Pinpoint the cell where the given text exists, returning its (X, Y) midpoint coordinate. 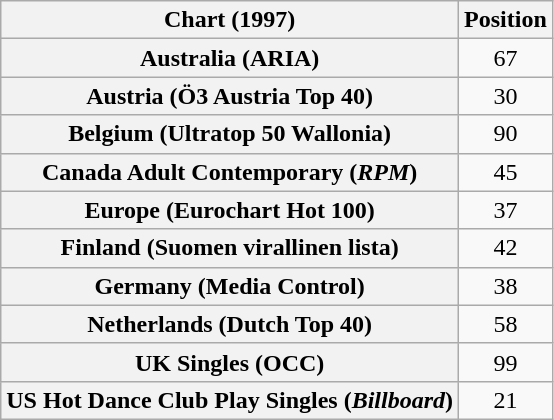
Belgium (Ultratop 50 Wallonia) (230, 134)
Germany (Media Control) (230, 286)
67 (506, 58)
30 (506, 96)
90 (506, 134)
42 (506, 248)
Australia (ARIA) (230, 58)
Position (506, 20)
99 (506, 362)
US Hot Dance Club Play Singles (Billboard) (230, 400)
Austria (Ö3 Austria Top 40) (230, 96)
Finland (Suomen virallinen lista) (230, 248)
58 (506, 324)
37 (506, 210)
Chart (1997) (230, 20)
38 (506, 286)
21 (506, 400)
Canada Adult Contemporary (RPM) (230, 172)
Europe (Eurochart Hot 100) (230, 210)
45 (506, 172)
Netherlands (Dutch Top 40) (230, 324)
UK Singles (OCC) (230, 362)
